Return (X, Y) of the center of cell containing provided text 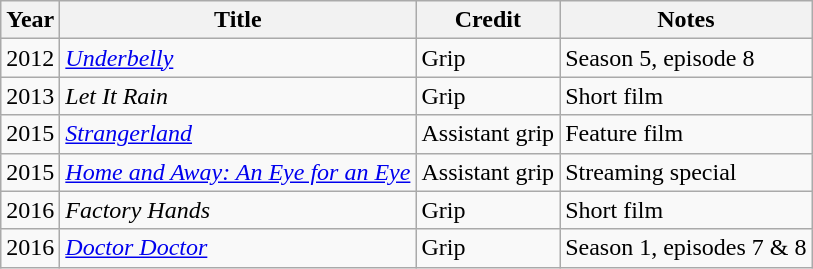
Notes (686, 20)
Strangerland (238, 134)
2013 (30, 96)
Let It Rain (238, 96)
Underbelly (238, 58)
Credit (488, 20)
Season 5, episode 8 (686, 58)
Season 1, episodes 7 & 8 (686, 248)
2012 (30, 58)
Year (30, 20)
Home and Away: An Eye for an Eye (238, 172)
Doctor Doctor (238, 248)
Feature film (686, 134)
Streaming special (686, 172)
Title (238, 20)
Factory Hands (238, 210)
